From the cell containing the given text, extract its center point as [x, y] coordinate. 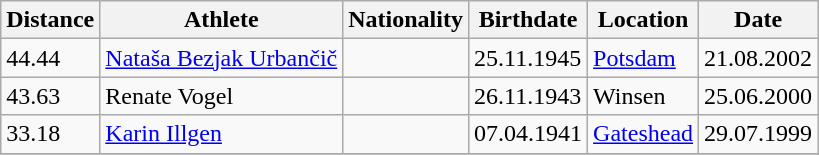
Location [644, 20]
Winsen [644, 96]
Nationality [406, 20]
44.44 [50, 58]
Potsdam [644, 58]
Nataša Bezjak Urbančič [222, 58]
29.07.1999 [758, 134]
Date [758, 20]
Distance [50, 20]
Renate Vogel [222, 96]
Athlete [222, 20]
Gateshead [644, 134]
25.11.1945 [528, 58]
Karin Illgen [222, 134]
25.06.2000 [758, 96]
Birthdate [528, 20]
07.04.1941 [528, 134]
26.11.1943 [528, 96]
43.63 [50, 96]
33.18 [50, 134]
21.08.2002 [758, 58]
